Return (X, Y) of the center of cell containing provided text 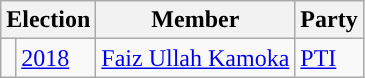
2018 (56, 58)
PTI (329, 58)
Member (196, 20)
Party (329, 20)
Faiz Ullah Kamoka (196, 58)
Election (48, 20)
